Scan for the cell matching the given text and deliver its [x, y] coordinate at center. 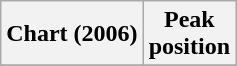
Chart (2006) [72, 34]
Peakposition [189, 34]
